Identify which cell holds the provided text, then report its (x, y) central coordinate. 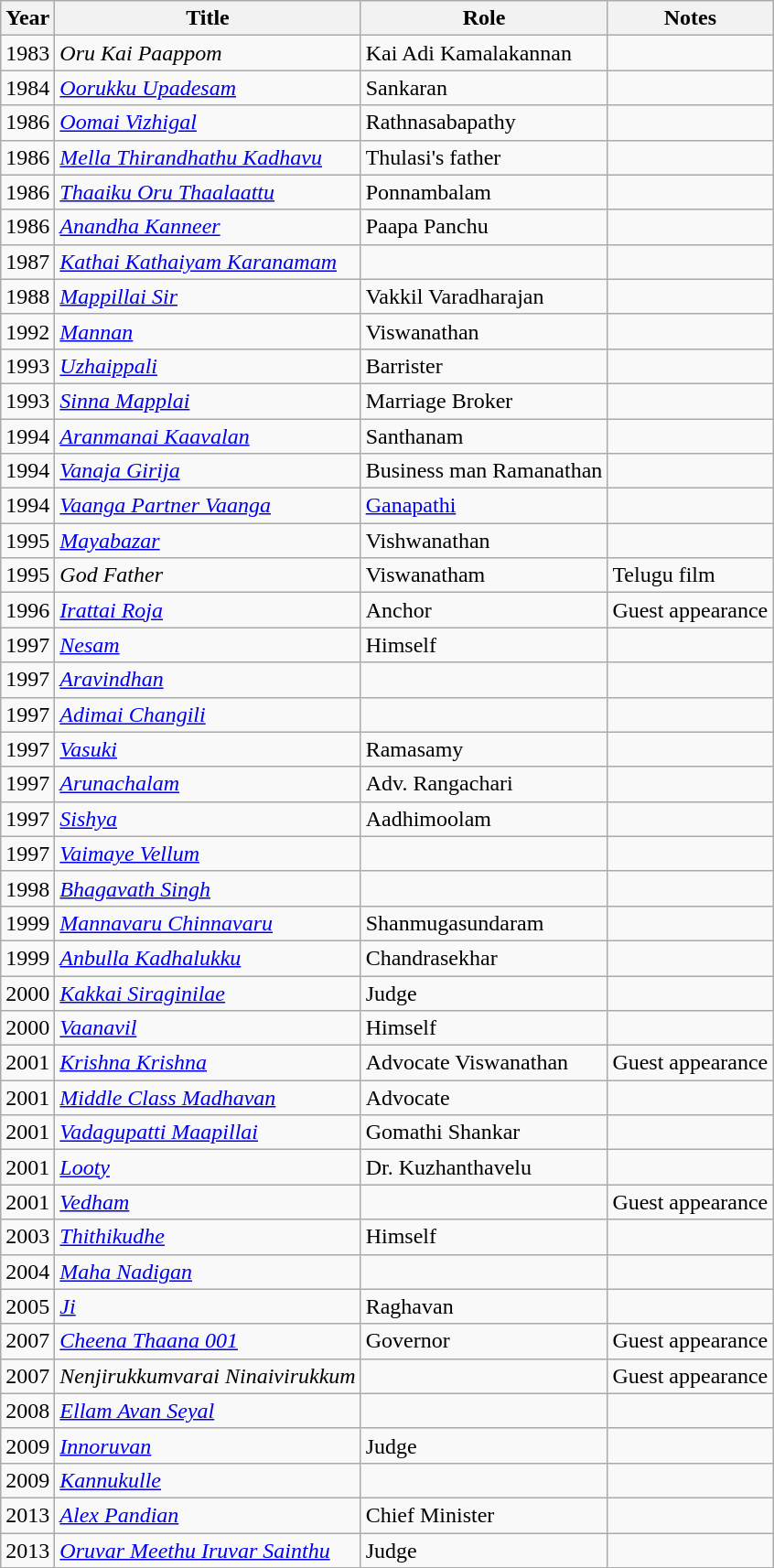
2005 (27, 1306)
Kathai Kathaiyam Karanamam (208, 262)
Santhanam (484, 436)
Vedham (208, 1202)
Rathnasabapathy (484, 123)
Arunachalam (208, 784)
Oruvar Meethu Iruvar Sainthu (208, 1551)
Krishna Krishna (208, 1063)
Raghavan (484, 1306)
Vaanavil (208, 1028)
Anchor (484, 610)
Thaaiku Oru Thaalaattu (208, 192)
Advocate (484, 1098)
Oorukku Upadesam (208, 88)
Aravindhan (208, 680)
God Father (208, 575)
Sishya (208, 819)
Chandrasekhar (484, 958)
Oru Kai Paappom (208, 53)
Uzhaippali (208, 366)
Sankaran (484, 88)
1996 (27, 610)
Oomai Vizhigal (208, 123)
1988 (27, 296)
Anbulla Kadhalukku (208, 958)
Nesam (208, 645)
Adv. Rangachari (484, 784)
Ji (208, 1306)
Mella Thirandhathu Kadhavu (208, 157)
Irattai Roja (208, 610)
Vaanga Partner Vaanga (208, 506)
Chief Minister (484, 1515)
Ponnambalam (484, 192)
Vadagupatti Maapillai (208, 1133)
Looty (208, 1167)
Maha Nadigan (208, 1272)
Thulasi's father (484, 157)
Advocate Viswanathan (484, 1063)
2003 (27, 1237)
Vakkil Varadharajan (484, 296)
Ellam Avan Seyal (208, 1411)
Dr. Kuzhanthavelu (484, 1167)
Thithikudhe (208, 1237)
Anandha Kanneer (208, 227)
1983 (27, 53)
Aadhimoolam (484, 819)
Mannan (208, 331)
Barrister (484, 366)
Middle Class Madhavan (208, 1098)
Mayabazar (208, 541)
Viswanathan (484, 331)
Aranmanai Kaavalan (208, 436)
2004 (27, 1272)
Title (208, 18)
Viswanatham (484, 575)
Ganapathi (484, 506)
Adimai Changili (208, 714)
Kakkai Siraginilae (208, 993)
Business man Ramanathan (484, 471)
Vishwanathan (484, 541)
Mappillai Sir (208, 296)
Kannukulle (208, 1480)
Ramasamy (484, 749)
Telugu film (690, 575)
Nenjirukkumvarai Ninaivirukkum (208, 1376)
Governor (484, 1341)
Gomathi Shankar (484, 1133)
1992 (27, 331)
1984 (27, 88)
Sinna Mapplai (208, 401)
Vaimaye Vellum (208, 854)
Cheena Thaana 001 (208, 1341)
Mannavaru Chinnavaru (208, 923)
1987 (27, 262)
Marriage Broker (484, 401)
Kai Adi Kamalakannan (484, 53)
Innoruvan (208, 1445)
Alex Pandian (208, 1515)
Vanaja Girija (208, 471)
Year (27, 18)
Vasuki (208, 749)
Role (484, 18)
Notes (690, 18)
2008 (27, 1411)
Paapa Panchu (484, 227)
Bhagavath Singh (208, 888)
1998 (27, 888)
Shanmugasundaram (484, 923)
